Pinpoint the cell where the given text exists, returning its (x, y) midpoint coordinate. 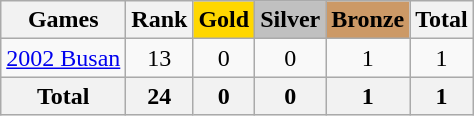
Rank (160, 20)
13 (160, 58)
Silver (290, 20)
Games (64, 20)
2002 Busan (64, 58)
24 (160, 96)
Bronze (368, 20)
Gold (224, 20)
